Identify which cell holds the provided text, then report its [X, Y] central coordinate. 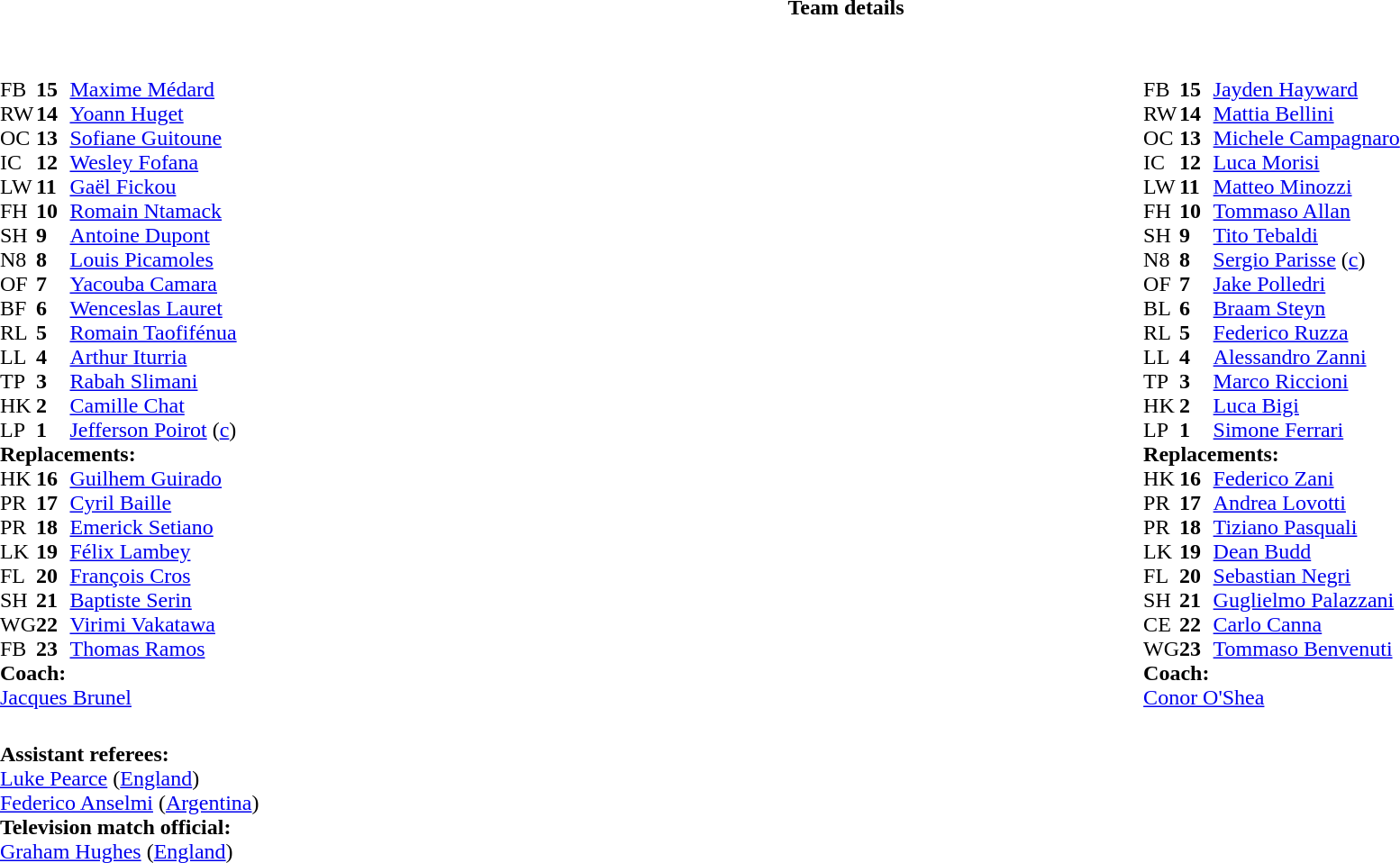
Sofiane Guitoune [153, 139]
Jayden Hayward [1306, 90]
Yoann Huget [153, 114]
Alessandro Zanni [1306, 357]
Romain Taofifénua [153, 333]
Federico Ruzza [1306, 333]
Tiziano Pasquali [1306, 528]
Yacouba Camara [153, 285]
Sebastian Negri [1306, 577]
Jefferson Poirot (c) [153, 431]
Cyril Baille [153, 503]
Gaël Fickou [153, 187]
Jacques Brunel [119, 697]
Dean Budd [1306, 551]
Mattia Bellini [1306, 114]
Emerick Setiano [153, 528]
Carlo Canna [1306, 625]
Braam Steyn [1306, 308]
François Cros [153, 577]
Luca Bigi [1306, 405]
Romain Ntamack [153, 211]
Marco Riccioni [1306, 382]
Maxime Médard [153, 90]
Conor O'Shea [1272, 697]
Arthur Iturria [153, 357]
Rabah Slimani [153, 382]
BF [18, 308]
Tito Tebaldi [1306, 236]
Sergio Parisse (c) [1306, 259]
Tommaso Benvenuti [1306, 649]
Wenceslas Lauret [153, 308]
Simone Ferrari [1306, 431]
Jake Polledri [1306, 285]
Wesley Fofana [153, 162]
Antoine Dupont [153, 236]
Andrea Lovotti [1306, 503]
Camille Chat [153, 405]
Virimi Vakatawa [153, 625]
Guglielmo Palazzani [1306, 600]
Baptiste Serin [153, 600]
Thomas Ramos [153, 649]
Tommaso Allan [1306, 211]
Guilhem Guirado [153, 479]
Federico Zani [1306, 479]
Michele Campagnaro [1306, 139]
Matteo Minozzi [1306, 187]
BL [1161, 308]
Louis Picamoles [153, 259]
CE [1161, 625]
Félix Lambey [153, 551]
Luca Morisi [1306, 162]
